Scan for the cell matching the given text and deliver its [X, Y] coordinate at center. 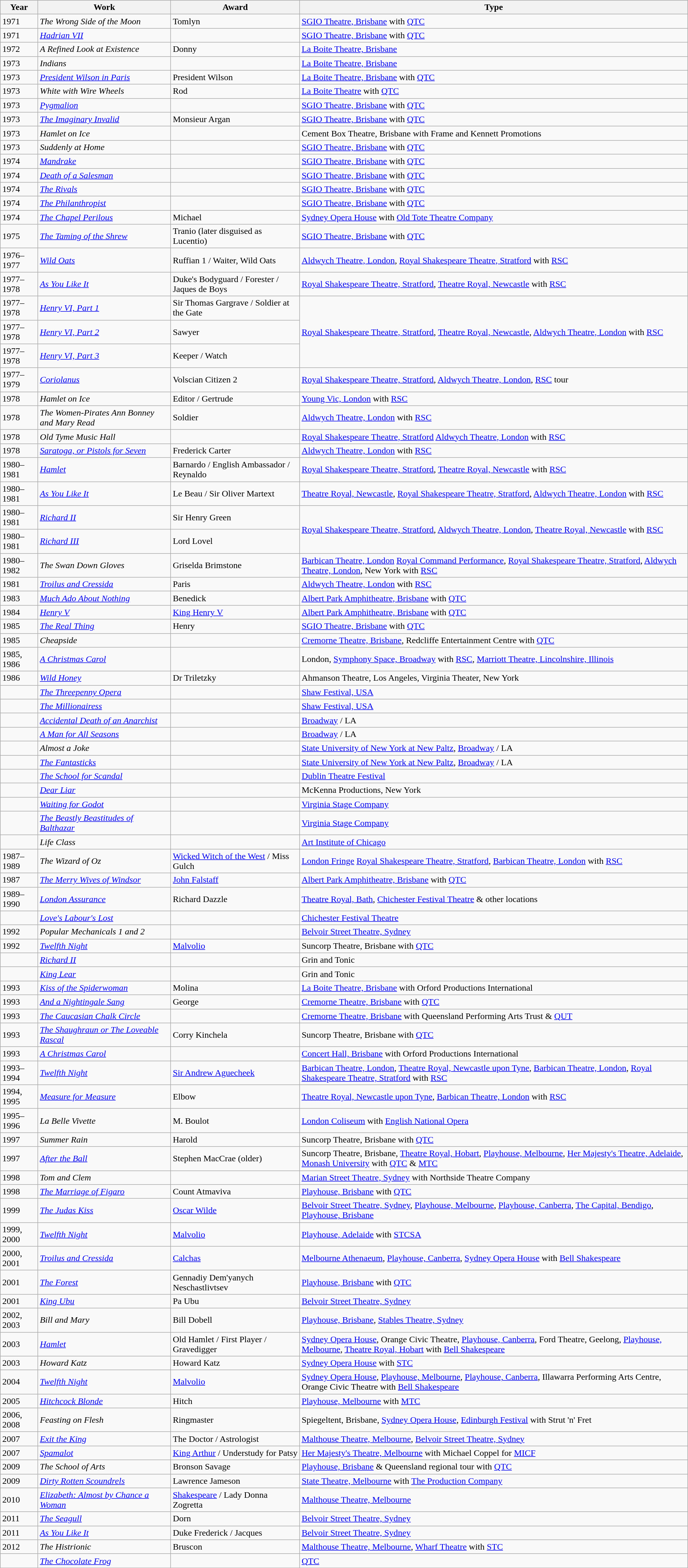
Sydney Opera House with STC [494, 1363]
Much Ado About Nothing [104, 598]
2000, 2001 [19, 1258]
1972 [19, 49]
Playhouse, Adelaide with STCSA [494, 1234]
Malthouse Theatre, Melbourne, Wharf Theatre with STC [494, 1547]
Dr Triletzky [235, 678]
The Marriage of Figaro [104, 1191]
1993–1994 [19, 1073]
1980–1982 [19, 566]
Tomlyn [235, 21]
Ringmaster [235, 1420]
The Taming of the Shrew [104, 236]
The Seagull [104, 1519]
A Man for All Seasons [104, 734]
1975 [19, 236]
Gennadiy Dem'yanych Neschastlivtsev [235, 1282]
The Forest [104, 1282]
Richard III [104, 541]
Sir Henry Green [235, 518]
2006, 2008 [19, 1420]
Oscar Wilde [235, 1211]
1986 [19, 678]
Old Tyme Music Hall [104, 436]
2010 [19, 1500]
1989–1990 [19, 899]
Chichester Festival Theatre [494, 918]
1999 [19, 1211]
2005 [19, 1401]
Sydney Opera House with Old Tote Theatre Company [494, 217]
Corry Kinchela [235, 1035]
And a Nightingale Sang [104, 1002]
State Theatre, Melbourne with The Production Company [494, 1481]
Measure for Measure [104, 1097]
Marian Street Theatre, Sydney with Northside Theatre Company [494, 1177]
Michael [235, 217]
London, Symphony Space, Broadway with RSC, Marriott Theatre, Lincolnshire, Illinois [494, 659]
1995–1996 [19, 1121]
Royal Shakespeare Theatre, Stratford, Aldwych Theatre, London, RSC tour [494, 379]
Cheapside [104, 640]
Ahmanson Theatre, Los Angeles, Virginia Theater, New York [494, 678]
King Henry V [235, 612]
Summer Rain [104, 1140]
Kiss of the Spiderwoman [104, 988]
Donny [235, 49]
Sir Thomas Gargrave / Soldier at the Gate [235, 308]
Frederick Carter [235, 450]
1999, 2000 [19, 1234]
The Wizard of Oz [104, 861]
Love's Labour's Lost [104, 918]
President Wilson in Paris [104, 77]
Elbow [235, 1097]
Calchas [235, 1258]
Keeper / Watch [235, 356]
The Threepenny Opera [104, 692]
Life Class [104, 842]
Pygmalion [104, 105]
1985, 1986 [19, 659]
Bill Dobell [235, 1320]
Dear Liar [104, 790]
The Chocolate Frog [104, 1561]
Royal Shakespeare Theatre, Stratford, Aldwych Theatre, London, Theatre Royal, Newcastle with RSC [494, 530]
Aldwych Theatre, London, Royal Shakespeare Theatre, Stratford with RSC [494, 260]
Rod [235, 91]
King Arthur / Understudy for Patsy [235, 1453]
Playhouse, Brisbane & Queensland regional tour with QTC [494, 1467]
Playhouse, Melbourne with MTC [494, 1401]
1981 [19, 584]
Suncorp Theatre, Brisbane, Theatre Royal, Hobart, Playhouse, Melbourne, Her Majesty's Theatre, Adelaide, Monash University with QTC & MTC [494, 1158]
Malthouse Theatre, Melbourne, Belvoir Street Theatre, Sydney [494, 1439]
Henry V [104, 612]
Dorn [235, 1519]
King Lear [104, 974]
A Refined Look at Existence [104, 49]
The Shaughraun or The Loveable Rascal [104, 1035]
Barbican Theatre, London Royal Command Performance, Royal Shakespeare Theatre, Stratford, Aldwych Theatre, London, New York with RSC [494, 566]
Elizabeth: Almost by Chance a Woman [104, 1500]
The Chapel Perilous [104, 217]
La Boite Theatre, Brisbane with Orford Productions International [494, 988]
Concert Hall, Brisbane with Orford Productions International [494, 1054]
Tom and Clem [104, 1177]
1976–1977 [19, 260]
Mandrake [104, 161]
London Fringe Royal Shakespeare Theatre, Stratford, Barbican Theatre, London with RSC [494, 861]
Harold [235, 1140]
The Histrionic [104, 1547]
The Doctor / Astrologist [235, 1439]
Almost a Joke [104, 748]
After the Ball [104, 1158]
Her Majesty's Theatre, Melbourne with Michael Coppel for MICF [494, 1453]
Monsieur Argan [235, 119]
Henry [235, 626]
London Assurance [104, 899]
Death of a Salesman [104, 175]
Theatre Royal, Newcastle, Royal Shakespeare Theatre, Stratford, Aldwych Theatre, London with RSC [494, 493]
Theatre Royal, Newcastle upon Tyne, Barbican Theatre, London with RSC [494, 1097]
The Beastly Beastitudes of Balthazar [104, 823]
Shakespeare / Lady Donna Zogretta [235, 1500]
Exit the King [104, 1439]
The Fantasticks [104, 762]
Feasting on Flesh [104, 1420]
Henry VI, Part 1 [104, 308]
Waiting for Godot [104, 804]
The Women-Pirates Ann Bonney and Mary Read [104, 418]
Playhouse, Brisbane, Stables Theatre, Sydney [494, 1320]
Griselda Brimstone [235, 566]
Benedick [235, 598]
Malthouse Theatre, Melbourne [494, 1500]
Henry VI, Part 2 [104, 332]
Melbourne Athenaeum, Playhouse, Canberra, Sydney Opera House with Bell Shakespeare [494, 1258]
1987 [19, 880]
Dublin Theatre Festival [494, 776]
Ruffian 1 / Waiter, Wild Oats [235, 260]
Editor / Gertrude [235, 399]
Lord Lovel [235, 541]
Sydney Opera House, Playhouse, Melbourne, Playhouse, Canberra, Illawarra Performing Arts Centre, Orange Civic Theatre with Bell Shakespeare [494, 1382]
Hadrian VII [104, 35]
The Merry Wives of Windsor [104, 880]
Hitch [235, 1401]
Duke Frederick / Jacques [235, 1533]
Barbican Theatre, London, Theatre Royal, Newcastle upon Tyne, Barbican Theatre, London, Royal Shakespeare Theatre, Stratford with RSC [494, 1073]
Tranio (later disguised as Lucentio) [235, 236]
Henry VI, Part 3 [104, 356]
Cremorne Theatre, Brisbane with Queensland Performing Arts Trust & QUT [494, 1016]
George [235, 1002]
Richard Dazzle [235, 899]
QTC [494, 1561]
Type [494, 7]
Spiegeltent, Brisbane, Sydney Opera House, Edinburgh Festival with Strut 'n' Fret [494, 1420]
Bill and Mary [104, 1320]
Paris [235, 584]
Wild Honey [104, 678]
King Ubu [104, 1301]
2002, 2003 [19, 1320]
Volscian Citizen 2 [235, 379]
Count Atmaviva [235, 1191]
La Boite Theatre, Brisbane with QTC [494, 77]
Royal Shakespeare Theatre, Stratford Aldwych Theatre, London with RSC [494, 436]
Wild Oats [104, 260]
Dirty Rotten Scoundrels [104, 1481]
Year [19, 7]
Soldier [235, 418]
Saratoga, or Pistols for Seven [104, 450]
Theatre Royal, Bath, Chichester Festival Theatre & other locations [494, 899]
John Falstaff [235, 880]
Spamalot [104, 1453]
Bruscon [235, 1547]
Sir Andrew Aguecheek [235, 1073]
Old Hamlet / First Player / Gravedigger [235, 1344]
Coriolanus [104, 379]
La Belle Vivette [104, 1121]
London Coliseum with English National Opera [494, 1121]
The Imaginary Invalid [104, 119]
President Wilson [235, 77]
Duke's Bodyguard / Forester / Jaques de Boys [235, 284]
Accidental Death of an Anarchist [104, 720]
1984 [19, 612]
The School for Scandal [104, 776]
La Boite Theatre with QTC [494, 91]
The Caucasian Chalk Circle [104, 1016]
Wicked Witch of the West / Miss Gulch [235, 861]
1983 [19, 598]
Cremorne Theatre, Brisbane with QTC [494, 1002]
1994, 1995 [19, 1097]
Award [235, 7]
Belvoir Street Theatre, Sydney, Playhouse, Melbourne, Playhouse, Canberra, The Capital, Bendigo, Playhouse, Brisbane [494, 1211]
Stephen MacCrae (older) [235, 1158]
Cement Box Theatre, Brisbane with Frame and Kennett Promotions [494, 133]
Work [104, 7]
2004 [19, 1382]
White with Wire Wheels [104, 91]
Royal Shakespeare Theatre, Stratford, Theatre Royal, Newcastle, Aldwych Theatre, London with RSC [494, 332]
1987–1989 [19, 861]
The Real Thing [104, 626]
The Millionairess [104, 706]
1977–1979 [19, 379]
Lawrence Jameson [235, 1481]
Young Vic, London with RSC [494, 399]
M. Boulot [235, 1121]
Molina [235, 988]
The Judas Kiss [104, 1211]
The School of Arts [104, 1467]
The Philanthropist [104, 203]
Art Institute of Chicago [494, 842]
McKenna Productions, New York [494, 790]
The Wrong Side of the Moon [104, 21]
Indians [104, 63]
Sawyer [235, 332]
The Swan Down Gloves [104, 566]
Le Beau / Sir Oliver Martext [235, 493]
Popular Mechanicals 1 and 2 [104, 932]
Hitchcock Blonde [104, 1401]
The Rivals [104, 189]
Bronson Savage [235, 1467]
Cremorne Theatre, Brisbane, Redcliffe Entertainment Centre with QTC [494, 640]
Pa Ubu [235, 1301]
Barnardo / English Ambassador / Reynaldo [235, 469]
Suddenly at Home [104, 147]
2012 [19, 1547]
